Locate the cell with the specified text and output its [X, Y] center coordinate. 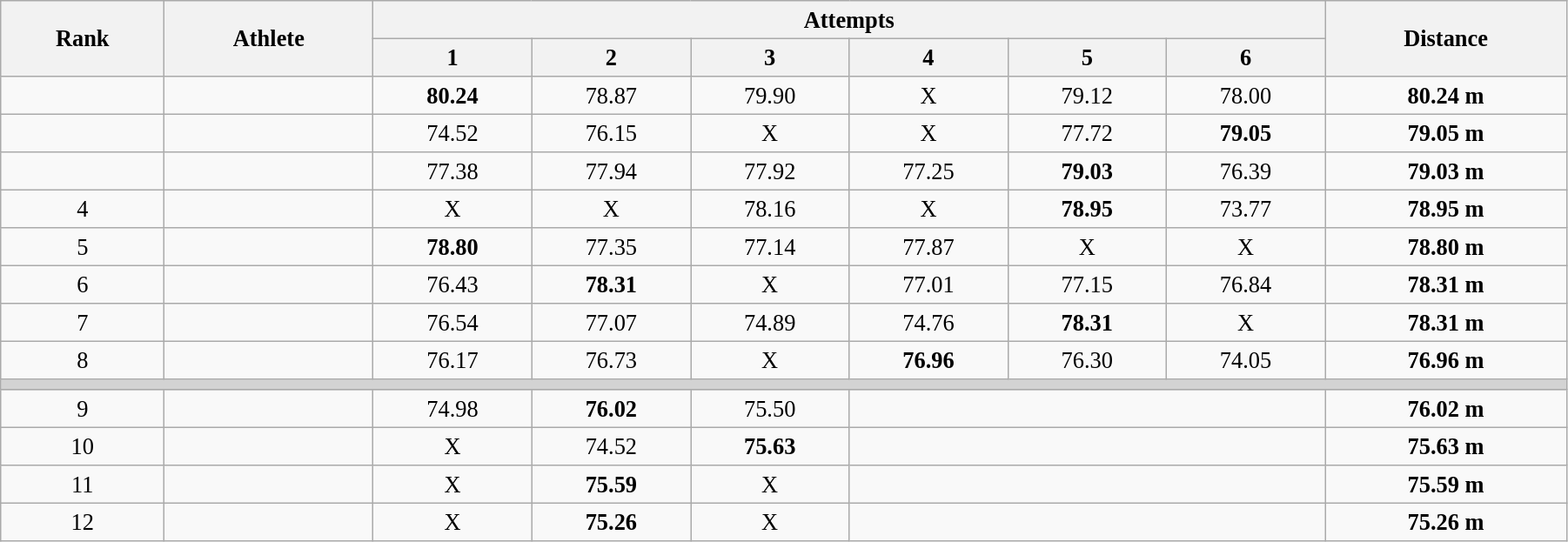
73.77 [1245, 209]
75.50 [770, 409]
77.92 [770, 171]
77.25 [928, 171]
76.39 [1245, 171]
76.30 [1087, 360]
76.84 [1245, 284]
9 [83, 409]
Rank [83, 38]
77.07 [611, 323]
79.90 [770, 95]
77.94 [611, 171]
Distance [1446, 38]
74.89 [770, 323]
74.76 [928, 323]
78.95 m [1446, 209]
76.15 [611, 133]
77.87 [928, 247]
77.38 [452, 171]
7 [83, 323]
75.63 [770, 446]
2 [611, 57]
76.96 [928, 360]
74.98 [452, 409]
80.24 m [1446, 95]
79.03 [1087, 171]
77.72 [1087, 133]
76.02 [611, 409]
76.73 [611, 360]
8 [83, 360]
3 [770, 57]
75.26 m [1446, 522]
80.24 [452, 95]
79.12 [1087, 95]
12 [83, 522]
Athlete [269, 38]
77.15 [1087, 284]
78.80 [452, 247]
77.01 [928, 284]
11 [83, 485]
75.59 [611, 485]
79.05 m [1446, 133]
78.00 [1245, 95]
77.35 [611, 247]
Attempts [849, 19]
75.63 m [1446, 446]
78.80 m [1446, 247]
75.26 [611, 522]
77.14 [770, 247]
78.95 [1087, 209]
75.59 m [1446, 485]
78.87 [611, 95]
76.02 m [1446, 409]
76.96 m [1446, 360]
79.05 [1245, 133]
76.54 [452, 323]
1 [452, 57]
10 [83, 446]
76.43 [452, 284]
74.05 [1245, 360]
78.16 [770, 209]
79.03 m [1446, 171]
76.17 [452, 360]
